Return the [x, y] coordinate for the center point of the cell that contains the specified text.  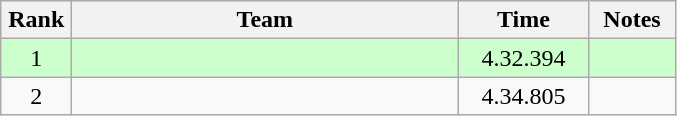
2 [36, 96]
4.34.805 [524, 96]
Rank [36, 20]
1 [36, 58]
Notes [632, 20]
4.32.394 [524, 58]
Team [265, 20]
Time [524, 20]
